From the cell containing the given text, extract its center point as (X, Y) coordinate. 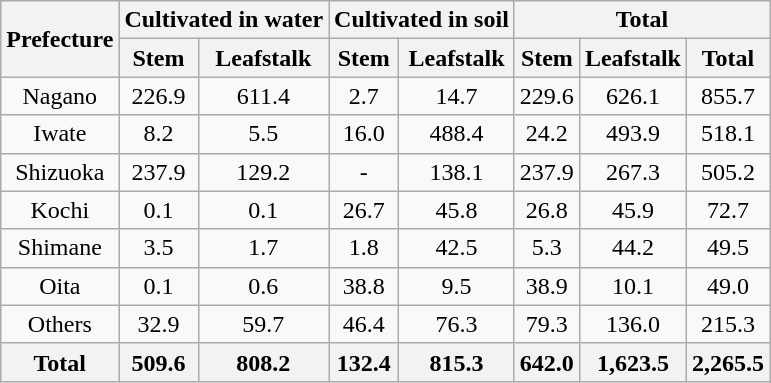
72.7 (728, 210)
3.5 (158, 248)
Shimane (60, 248)
49.0 (728, 286)
136.0 (632, 324)
226.9 (158, 96)
267.3 (632, 172)
45.8 (457, 210)
138.1 (457, 172)
9.5 (457, 286)
129.2 (263, 172)
2,265.5 (728, 362)
24.2 (546, 134)
44.2 (632, 248)
2.7 (364, 96)
76.3 (457, 324)
Kochi (60, 210)
42.5 (457, 248)
488.4 (457, 134)
10.1 (632, 286)
8.2 (158, 134)
79.3 (546, 324)
Iwate (60, 134)
45.9 (632, 210)
Prefecture (60, 39)
Cultivated in soil (422, 20)
0.6 (263, 286)
518.1 (728, 134)
Shizuoka (60, 172)
38.9 (546, 286)
855.7 (728, 96)
626.1 (632, 96)
59.7 (263, 324)
1.7 (263, 248)
1,623.5 (632, 362)
26.8 (546, 210)
Others (60, 324)
46.4 (364, 324)
49.5 (728, 248)
32.9 (158, 324)
- (364, 172)
5.3 (546, 248)
5.5 (263, 134)
38.8 (364, 286)
642.0 (546, 362)
1.8 (364, 248)
14.7 (457, 96)
Oita (60, 286)
611.4 (263, 96)
Nagano (60, 96)
505.2 (728, 172)
Cultivated in water (224, 20)
215.3 (728, 324)
808.2 (263, 362)
493.9 (632, 134)
132.4 (364, 362)
509.6 (158, 362)
16.0 (364, 134)
26.7 (364, 210)
815.3 (457, 362)
229.6 (546, 96)
